Determine the [x, y] coordinate at the center of the cell enclosing the given text.  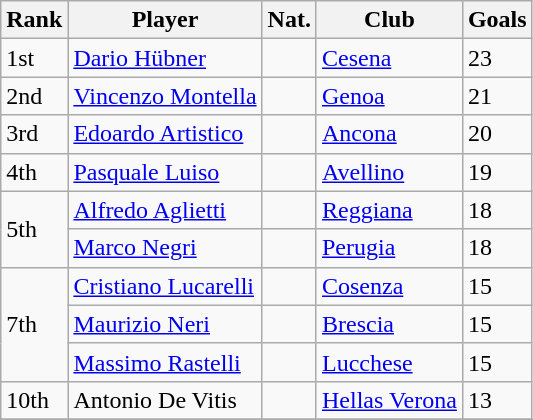
Antonio De Vitis [165, 400]
Cosenza [389, 286]
10th [34, 400]
Maurizio Neri [165, 324]
4th [34, 172]
Genoa [389, 96]
Club [389, 20]
Goals [497, 20]
7th [34, 324]
Rank [34, 20]
Hellas Verona [389, 400]
23 [497, 58]
Player [165, 20]
Ancona [389, 134]
3rd [34, 134]
21 [497, 96]
Nat. [289, 20]
Avellino [389, 172]
Reggiana [389, 210]
Cristiano Lucarelli [165, 286]
Massimo Rastelli [165, 362]
1st [34, 58]
19 [497, 172]
Pasquale Luiso [165, 172]
Perugia [389, 248]
Vincenzo Montella [165, 96]
Lucchese [389, 362]
Cesena [389, 58]
Edoardo Artistico [165, 134]
5th [34, 229]
Dario Hübner [165, 58]
Brescia [389, 324]
Alfredo Aglietti [165, 210]
13 [497, 400]
20 [497, 134]
2nd [34, 96]
Marco Negri [165, 248]
